Output the (X, Y) coordinate of the center of the cell containing the given text.  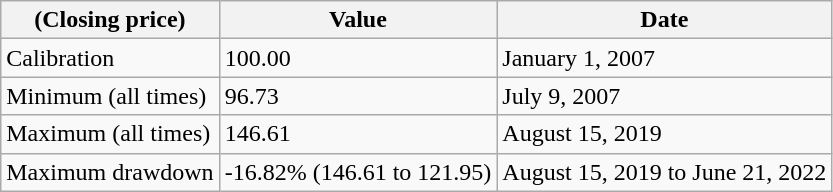
January 1, 2007 (664, 58)
Date (664, 20)
-16.82% (146.61 to 121.95) (358, 172)
(Closing price) (110, 20)
Calibration (110, 58)
August 15, 2019 (664, 134)
Maximum drawdown (110, 172)
Value (358, 20)
146.61 (358, 134)
100.00 (358, 58)
96.73 (358, 96)
July 9, 2007 (664, 96)
Minimum (all times) (110, 96)
Maximum (all times) (110, 134)
August 15, 2019 to June 21, 2022 (664, 172)
